Pinpoint the cell where the given text exists, returning its [X, Y] midpoint coordinate. 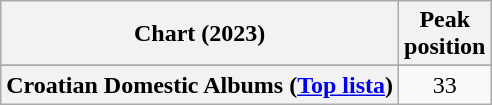
Chart (2023) [200, 34]
Peakposition [445, 34]
Croatian Domestic Albums (Top lista) [200, 85]
33 [445, 85]
